Return the (X, Y) coordinate for the center point of the cell that contains the specified text.  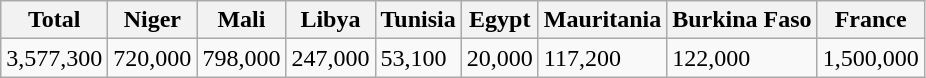
Niger (152, 20)
798,000 (242, 58)
France (870, 20)
Tunisia (418, 20)
Egypt (500, 20)
122,000 (742, 58)
53,100 (418, 58)
247,000 (330, 58)
20,000 (500, 58)
720,000 (152, 58)
1,500,000 (870, 58)
3,577,300 (54, 58)
Libya (330, 20)
Burkina Faso (742, 20)
Mali (242, 20)
Total (54, 20)
117,200 (602, 58)
Mauritania (602, 20)
